Extract the (X, Y) coordinate from the center of the cell holding the provided text.  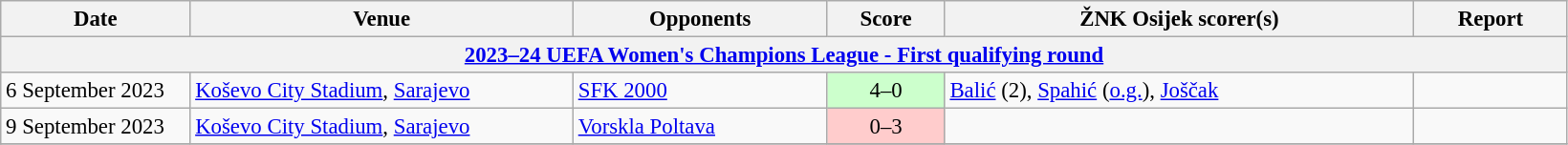
9 September 2023 (96, 127)
Opponents (700, 19)
Vorskla Poltava (700, 127)
ŽNK Osijek scorer(s) (1180, 19)
SFK 2000 (700, 91)
0–3 (885, 127)
Date (96, 19)
Balić (2), Spahić (o.g.), Joščak (1180, 91)
Report (1492, 19)
4–0 (885, 91)
Score (885, 19)
6 September 2023 (96, 91)
Venue (382, 19)
2023–24 UEFA Women's Champions League - First qualifying round (784, 55)
